Return the [X, Y] coordinate for the center point of the cell that contains the specified text.  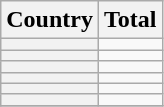
Total [130, 20]
Country [50, 20]
